Determine the [X, Y] coordinate at the center of the cell enclosing the given text.  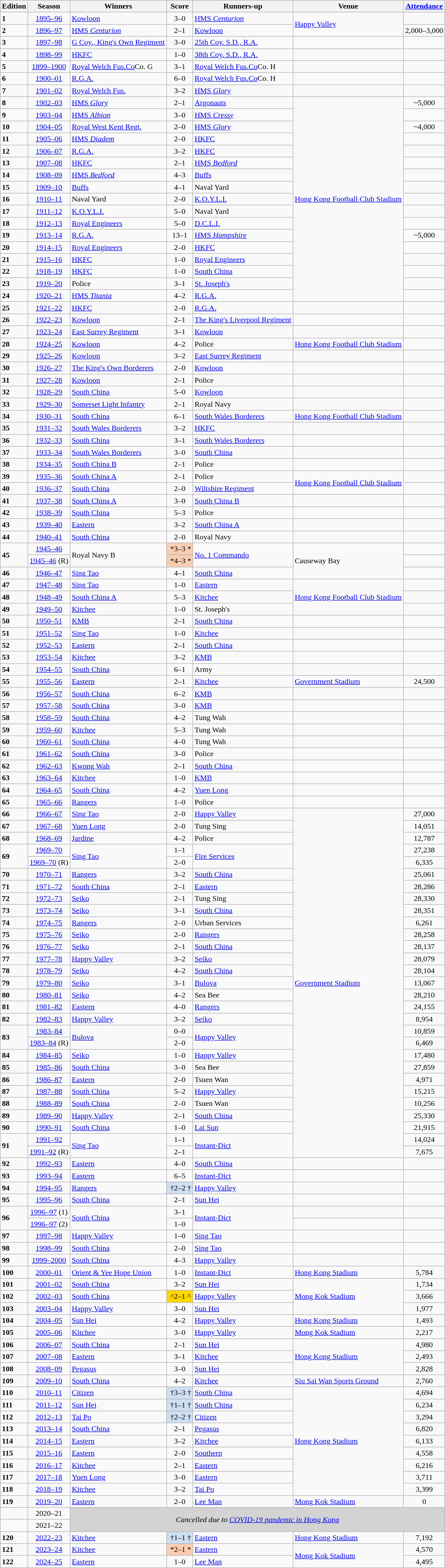
Jardine [118, 838]
26 [14, 320]
28,258 [424, 935]
45 [14, 555]
63 [14, 778]
1934–35 [49, 464]
1922–23 [49, 320]
28,137 [424, 947]
1977–78 [49, 959]
Royal Welch Fus. [118, 91]
1920–21 [49, 296]
10,256 [424, 1103]
1939–40 [49, 525]
1957–58 [49, 705]
28,210 [424, 995]
87 [14, 1091]
Fire Services [243, 856]
23 [14, 284]
1,493 [424, 1321]
2007–08 [49, 1357]
73 [14, 910]
2021–22 [49, 1526]
53 [14, 657]
20 [14, 247]
4,558 [424, 1453]
24 [14, 296]
91 [14, 1146]
Royal West Kent Regt. [118, 127]
3,399 [424, 1489]
The King's Liverpool Regiment [243, 320]
106 [14, 1345]
1938–39 [49, 513]
21 [14, 259]
6,261 [424, 923]
2008–09 [49, 1369]
2001–02 [49, 1284]
35 [14, 428]
0 [424, 1501]
Royal Welch Fus.CoCo. G [118, 67]
Siu Sai Wan Sports Ground [348, 1381]
Orient & Yee Hope Union [118, 1272]
1954–55 [49, 669]
6,335 [424, 862]
1994–95 [49, 1188]
33 [14, 404]
12,787 [424, 838]
HMS Albion [118, 115]
6,133 [424, 1441]
24,500 [424, 681]
6,469 [424, 1043]
84 [14, 1055]
1910–11 [49, 199]
14,024 [424, 1140]
1983–84 (R) [49, 1043]
2,000–3,000 [424, 30]
1986–87 [49, 1079]
28,079 [424, 959]
3,711 [424, 1477]
4,694 [424, 1393]
1992–93 [49, 1164]
1897–98 [49, 42]
82 [14, 1019]
27,238 [424, 850]
61 [14, 754]
107 [14, 1357]
12 [14, 151]
Cancelled due to COVID-19 pandemic in Hong Kong [257, 1520]
1980–81 [49, 995]
1901–02 [49, 91]
1946–47 [49, 573]
1950–51 [49, 621]
Venue [348, 6]
1958–59 [49, 717]
80 [14, 995]
1978–79 [49, 971]
65 [14, 802]
^2–1 ^ [179, 1296]
86 [14, 1079]
81 [14, 1007]
Urban Services [243, 923]
115 [14, 1453]
1,977 [424, 1309]
92 [14, 1164]
The King's Own Borderers [118, 368]
99 [14, 1260]
6,234 [424, 1405]
1981–82 [49, 1007]
31 [14, 380]
5 [14, 67]
6–5 [179, 1176]
93 [14, 1176]
1973–74 [49, 910]
HMS Diadem [118, 139]
121 [14, 1550]
HMS Cressy [243, 115]
1998–99 [49, 1248]
Lai Sun [243, 1128]
19 [14, 235]
Attendance [424, 6]
*3–3 * [179, 549]
18 [14, 223]
69 [14, 856]
1964–65 [49, 790]
1996–97 (1) [49, 1212]
27,859 [424, 1067]
1995–96 [49, 1200]
†3–3 † [179, 1393]
HMS Titania [118, 296]
85 [14, 1067]
13,067 [424, 983]
1949–50 [49, 609]
2009–10 [49, 1381]
No. 1 Commando [243, 555]
1923–24 [49, 332]
1956–57 [49, 693]
1970–71 [49, 874]
75 [14, 935]
1921–22 [49, 308]
HMS Hampshire [243, 235]
2016–17 [49, 1465]
1902–03 [49, 103]
1965–66 [49, 802]
1947–48 [49, 585]
72 [14, 898]
32 [14, 392]
60 [14, 742]
79 [14, 983]
78 [14, 971]
1960–61 [49, 742]
1905–06 [49, 139]
1948–49 [49, 597]
1967–68 [49, 826]
1919–20 [49, 284]
Winners [118, 6]
1,734 [424, 1284]
2019–20 [49, 1501]
83 [14, 1037]
68 [14, 838]
90 [14, 1128]
101 [14, 1284]
1997–98 [49, 1236]
Runners-up [243, 6]
Army [243, 669]
Argonauts [243, 103]
57 [14, 705]
28,104 [424, 971]
5,784 [424, 1272]
1940–41 [49, 537]
6–0 [179, 79]
28,351 [424, 910]
29 [14, 356]
1929–30 [49, 404]
G Coy., King's Own Regiment [118, 42]
119 [14, 1501]
114 [14, 1441]
2,828 [424, 1369]
1908–09 [49, 175]
122 [14, 1562]
110 [14, 1393]
11 [14, 139]
2017–18 [49, 1477]
25,061 [424, 874]
2015–16 [49, 1453]
Edition [14, 6]
Royal Navy B [118, 555]
2002–03 [49, 1296]
2022–23 [49, 1538]
13 [14, 163]
2,217 [424, 1333]
27,000 [424, 814]
1927–28 [49, 380]
Causeway Bay [348, 561]
120 [14, 1538]
2011–12 [49, 1405]
4,495 [424, 1562]
22 [14, 271]
1974–75 [49, 923]
94 [14, 1188]
14,051 [424, 826]
2,493 [424, 1357]
1976–77 [49, 947]
1907–08 [49, 163]
76 [14, 947]
16 [14, 199]
71 [14, 886]
1975–76 [49, 935]
4,570 [424, 1550]
1914–15 [49, 247]
96 [14, 1218]
3 [14, 42]
77 [14, 959]
1963–64 [49, 778]
4,980 [424, 1345]
1906–07 [49, 151]
1909–10 [49, 187]
1 [14, 18]
1984–85 [49, 1055]
1955–56 [49, 681]
15 [14, 187]
0–0 [179, 1031]
1953–54 [49, 657]
37 [14, 452]
1904–05 [49, 127]
66 [14, 814]
2012–13 [49, 1417]
111 [14, 1405]
15,215 [424, 1091]
116 [14, 1465]
*4–3 * [179, 561]
100 [14, 1272]
1903–04 [49, 115]
1926–27 [49, 368]
70 [14, 874]
6,820 [424, 1429]
1895–96 [49, 18]
14 [14, 175]
51 [14, 633]
40 [14, 488]
1987–88 [49, 1091]
Kwong Wah [118, 766]
105 [14, 1333]
6,216 [424, 1465]
109 [14, 1381]
17,480 [424, 1055]
1896–97 [49, 30]
25 [14, 308]
10 [14, 127]
3,294 [424, 1417]
47 [14, 585]
1925–26 [49, 356]
104 [14, 1321]
42 [14, 513]
1991–92 [49, 1140]
5–2 [179, 1091]
10,859 [424, 1031]
1913–14 [49, 235]
9 [14, 115]
67 [14, 826]
95 [14, 1200]
24,155 [424, 1007]
28,330 [424, 898]
1932–33 [49, 440]
50 [14, 621]
Score [179, 6]
1898–99 [49, 54]
44 [14, 537]
1937–38 [49, 500]
Southern [243, 1453]
1996–97 (2) [49, 1224]
108 [14, 1369]
41 [14, 500]
1911–12 [49, 211]
1924–25 [49, 344]
1962–63 [49, 766]
59 [14, 730]
2024–25 [49, 1562]
52 [14, 645]
7 [14, 91]
1952–53 [49, 645]
8 [14, 103]
62 [14, 766]
28,286 [424, 886]
4 [14, 54]
25,330 [424, 1115]
21,915 [424, 1128]
1982–83 [49, 1019]
1972–73 [49, 898]
*2–1 * [179, 1550]
1928–29 [49, 392]
2003–04 [49, 1309]
7,192 [424, 1538]
2010–11 [49, 1393]
4,971 [424, 1079]
39 [14, 476]
46 [14, 573]
~4,000 [424, 127]
117 [14, 1477]
1930–31 [49, 416]
25th Coy. S.D., R.A. [243, 42]
7,675 [424, 1152]
89 [14, 1115]
1999–2000 [49, 1260]
1968–69 [49, 838]
2023–24 [49, 1550]
34 [14, 416]
1961–62 [49, 754]
8,954 [424, 1019]
56 [14, 693]
1900–01 [49, 79]
D.C.L.I. [243, 223]
1993–94 [49, 1176]
1915–16 [49, 259]
1899–1900 [49, 67]
1989–90 [49, 1115]
1931–32 [49, 428]
6–2 [179, 693]
38th Coy. S.D., R.A. [243, 54]
55 [14, 681]
1990–91 [49, 1128]
1991–92 (R) [49, 1152]
6 [14, 79]
48 [14, 597]
49 [14, 609]
Somerset Light Infantry [118, 404]
1945–46 (R) [49, 561]
1969–70 (R) [49, 862]
13–1 [179, 235]
54 [14, 669]
28 [14, 344]
1951–52 [49, 633]
74 [14, 923]
43 [14, 525]
118 [14, 1489]
2020–21 [49, 1514]
58 [14, 717]
1971–72 [49, 886]
113 [14, 1429]
2005–06 [49, 1333]
1966–67 [49, 814]
2018–19 [49, 1489]
1969–70 [49, 850]
2013–14 [49, 1429]
1933–34 [49, 452]
30 [14, 368]
27 [14, 332]
1936–37 [49, 488]
1945–46 [49, 549]
1983–84 [49, 1031]
97 [14, 1236]
2014–15 [49, 1441]
2000–01 [49, 1272]
36 [14, 440]
64 [14, 790]
103 [14, 1309]
38 [14, 464]
Season [49, 6]
98 [14, 1248]
2006–07 [49, 1345]
1985–86 [49, 1067]
1979–80 [49, 983]
1912–13 [49, 223]
1959–60 [49, 730]
3,666 [424, 1296]
1918–19 [49, 271]
1935–36 [49, 476]
2 [14, 30]
88 [14, 1103]
102 [14, 1296]
2,760 [424, 1381]
Wiltshire Regiment [243, 488]
112 [14, 1417]
17 [14, 211]
2004–05 [49, 1321]
1988–89 [49, 1103]
